Locate the cell with the specified text and output its [x, y] center coordinate. 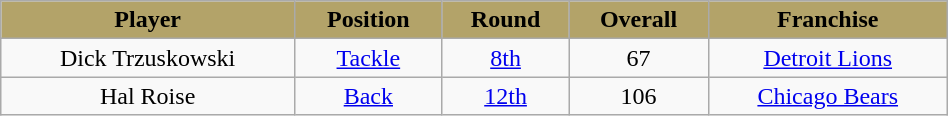
Dick Trzuskowski [148, 58]
Tackle [368, 58]
Overall [638, 20]
Round [506, 20]
Back [368, 96]
Hal Roise [148, 96]
8th [506, 58]
12th [506, 96]
Position [368, 20]
Chicago Bears [828, 96]
Player [148, 20]
67 [638, 58]
106 [638, 96]
Franchise [828, 20]
Detroit Lions [828, 58]
